From the cell containing the given text, extract its center point as [X, Y] coordinate. 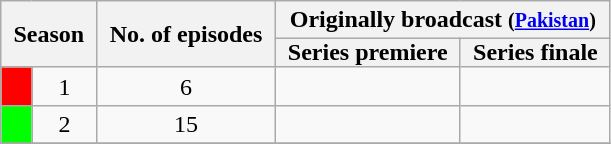
Series finale [535, 53]
Series premiere [368, 53]
1 [64, 86]
No. of episodes [186, 34]
15 [186, 124]
Season [49, 34]
6 [186, 86]
2 [64, 124]
Originally broadcast (Pakistan) [442, 20]
